Capture the cell that displays the provided text and extract its (x, y) central coordinate. 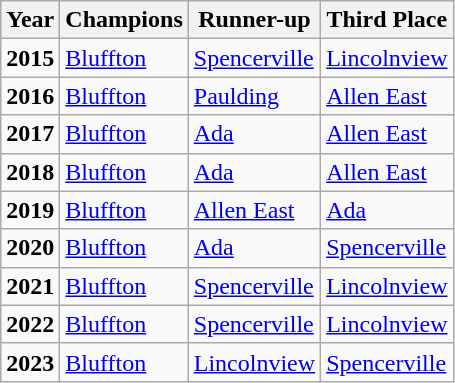
Champions (124, 20)
2015 (30, 58)
2016 (30, 96)
2017 (30, 134)
2022 (30, 324)
Runner-up (254, 20)
2019 (30, 210)
Third Place (387, 20)
2020 (30, 248)
2021 (30, 286)
2023 (30, 362)
Year (30, 20)
2018 (30, 172)
Paulding (254, 96)
